Find where the given text appears and provide that cell's center as (X, Y) coordinate. 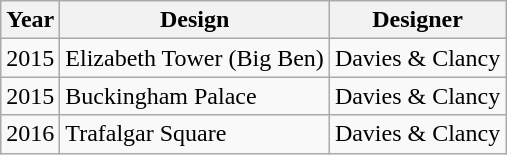
Designer (417, 20)
2016 (30, 134)
Design (195, 20)
Elizabeth Tower (Big Ben) (195, 58)
Buckingham Palace (195, 96)
Trafalgar Square (195, 134)
Year (30, 20)
